Output the [x, y] coordinate of the center of the cell containing the given text.  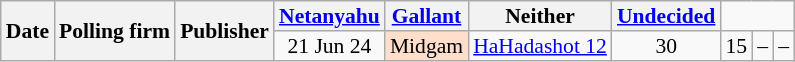
Gallant [426, 16]
Undecided [666, 16]
Publisher [224, 30]
Polling firm [114, 30]
15 [736, 46]
21 Jun 24 [330, 46]
30 [666, 46]
HaHadashot 12 [540, 46]
Neither [540, 16]
Date [28, 30]
Midgam [426, 46]
Netanyahu [330, 16]
